Scan for the cell matching the given text and deliver its [x, y] coordinate at center. 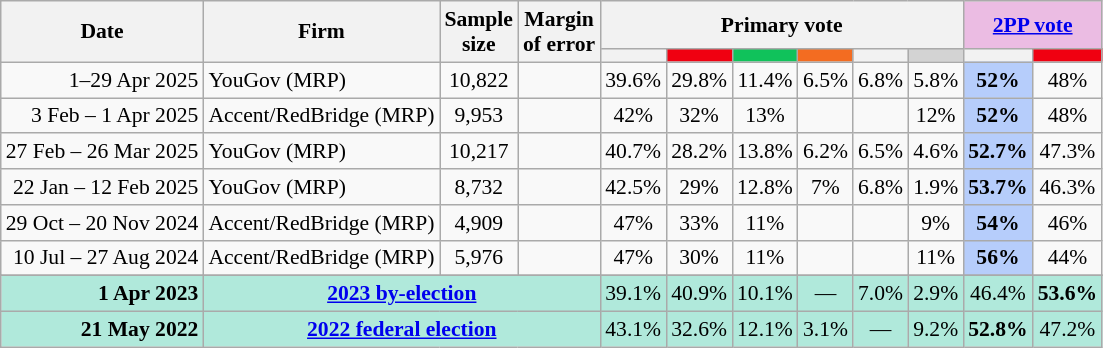
52.8% [998, 330]
10 Jul – 27 Aug 2024 [102, 258]
12.8% [765, 187]
42% [633, 116]
32.6% [699, 330]
10,822 [479, 80]
29.8% [699, 80]
2PP vote [1032, 25]
10.1% [765, 294]
47.3% [1068, 152]
22 Jan – 12 Feb 2025 [102, 187]
44% [1068, 258]
Marginof error [559, 32]
53.6% [1068, 294]
46.4% [998, 294]
27 Feb – 26 Mar 2025 [102, 152]
39.1% [633, 294]
Date [102, 32]
46.3% [1068, 187]
6.2% [826, 152]
13.8% [765, 152]
Primary vote [782, 25]
10,217 [479, 152]
12% [936, 116]
3.1% [826, 330]
56% [998, 258]
7.0% [880, 294]
2022 federal election [402, 330]
29 Oct – 20 Nov 2024 [102, 223]
33% [699, 223]
9% [936, 223]
40.9% [699, 294]
42.5% [633, 187]
40.7% [633, 152]
12.1% [765, 330]
2.9% [936, 294]
53.7% [998, 187]
39.6% [633, 80]
4,909 [479, 223]
1–29 Apr 2025 [102, 80]
2023 by-election [402, 294]
9,953 [479, 116]
13% [765, 116]
30% [699, 258]
Firm [321, 32]
5.8% [936, 80]
46% [1068, 223]
5,976 [479, 258]
8,732 [479, 187]
4.6% [936, 152]
54% [998, 223]
3 Feb – 1 Apr 2025 [102, 116]
47.2% [1068, 330]
21 May 2022 [102, 330]
1 Apr 2023 [102, 294]
9.2% [936, 330]
7% [826, 187]
52.7% [998, 152]
11.4% [765, 80]
32% [699, 116]
Samplesize [479, 32]
1.9% [936, 187]
43.1% [633, 330]
29% [699, 187]
28.2% [699, 152]
